From the cell containing the given text, extract its center point as [x, y] coordinate. 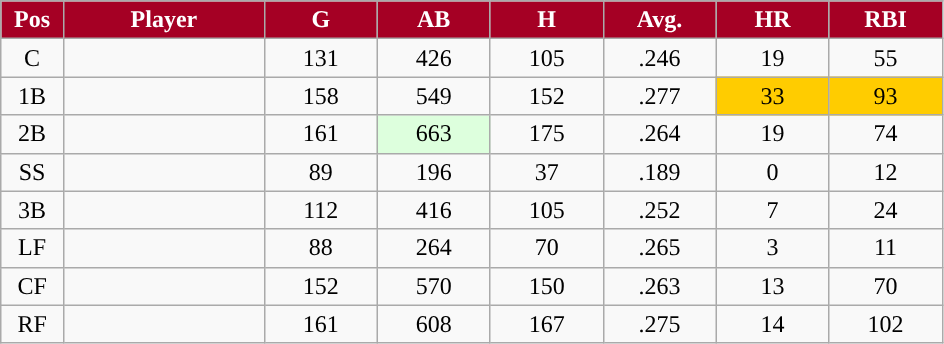
.264 [660, 134]
Player [164, 20]
14 [772, 324]
13 [772, 286]
H [546, 20]
LF [32, 248]
7 [772, 210]
74 [886, 134]
RBI [886, 20]
93 [886, 96]
37 [546, 172]
33 [772, 96]
89 [320, 172]
88 [320, 248]
167 [546, 324]
1B [32, 96]
55 [886, 58]
Pos [32, 20]
.275 [660, 324]
175 [546, 134]
.277 [660, 96]
G [320, 20]
158 [320, 96]
CF [32, 286]
3B [32, 210]
150 [546, 286]
.265 [660, 248]
570 [434, 286]
.263 [660, 286]
SS [32, 172]
11 [886, 248]
0 [772, 172]
AB [434, 20]
24 [886, 210]
112 [320, 210]
12 [886, 172]
3 [772, 248]
.189 [660, 172]
C [32, 58]
HR [772, 20]
426 [434, 58]
131 [320, 58]
608 [434, 324]
196 [434, 172]
549 [434, 96]
264 [434, 248]
663 [434, 134]
RF [32, 324]
.246 [660, 58]
416 [434, 210]
.252 [660, 210]
102 [886, 324]
Avg. [660, 20]
2B [32, 134]
